Provide the (x, y) coordinate of the cell's center where the given text is located.  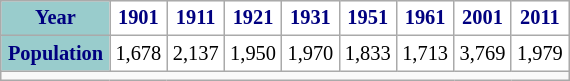
2011 (540, 18)
3,769 (482, 54)
1,713 (424, 54)
2,137 (196, 54)
2001 (482, 18)
1911 (196, 18)
Year (55, 18)
1961 (424, 18)
1,970 (310, 54)
1,979 (540, 54)
1,950 (252, 54)
1901 (138, 18)
1921 (252, 18)
1,833 (368, 54)
Population (55, 54)
1,678 (138, 54)
1931 (310, 18)
1951 (368, 18)
